Search for the cell housing the specified text and yield its (X, Y) center coordinate. 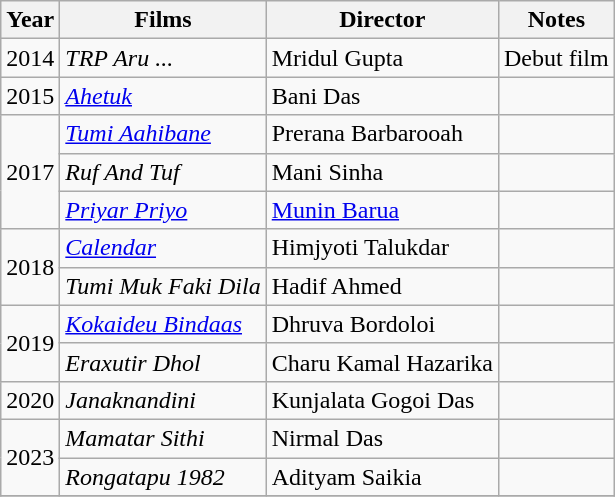
2019 (30, 343)
Mani Sinha (382, 172)
2018 (30, 267)
Tumi Aahibane (163, 134)
2017 (30, 172)
Prerana Barbarooah (382, 134)
Janaknandini (163, 400)
Mridul Gupta (382, 58)
Kokaideu Bindaas (163, 324)
Hadif Ahmed (382, 286)
Ruf And Tuf (163, 172)
Year (30, 20)
Kunjalata Gogoi Das (382, 400)
Rongatapu 1982 (163, 477)
2020 (30, 400)
Ahetuk (163, 96)
Debut film (556, 58)
Director (382, 20)
Nirmal Das (382, 438)
Bani Das (382, 96)
Charu Kamal Hazarika (382, 362)
2015 (30, 96)
Films (163, 20)
Eraxutir Dhol (163, 362)
2014 (30, 58)
Himjyoti Talukdar (382, 248)
Mamatar Sithi (163, 438)
Adityam Saikia (382, 477)
Munin Barua (382, 210)
Calendar (163, 248)
Priyar Priyo (163, 210)
Notes (556, 20)
Dhruva Bordoloi (382, 324)
TRP Aru ... (163, 58)
Tumi Muk Faki Dila (163, 286)
2023 (30, 457)
